Find where the given text appears and provide that cell's center as (x, y) coordinate. 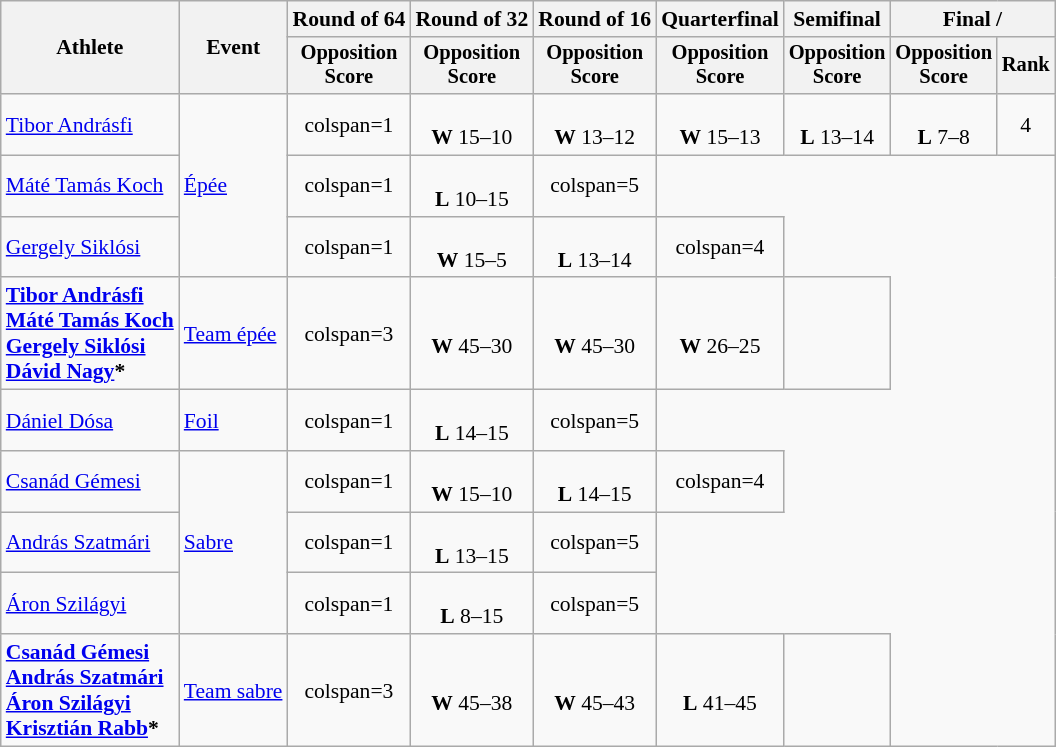
Máté Tamás Koch (90, 186)
Csanád GémesiAndrás SzatmáriÁron SzilágyiKrisztián Rabb* (90, 690)
Team épée (234, 334)
Csanád Gémesi (90, 482)
L 7–8 (944, 124)
Épée (234, 186)
András Szatmári (90, 542)
Round of 64 (348, 19)
Tibor Andrásfi (90, 124)
Round of 32 (472, 19)
Team sabre (234, 690)
Gergely Siklósi (90, 248)
Event (234, 48)
W 45–43 (594, 690)
W 15–13 (720, 124)
Final / (972, 19)
Round of 16 (594, 19)
W 13–12 (594, 124)
Dániel Dósa (90, 420)
Sabre (234, 542)
W 45–38 (472, 690)
Áron Szilágyi (90, 604)
Rank (1026, 66)
L 41–45 (720, 690)
4 (1026, 124)
L 8–15 (472, 604)
Athlete (90, 48)
W 15–5 (472, 248)
W 26–25 (720, 334)
L 13–15 (472, 542)
Quarterfinal (720, 19)
Semifinal (838, 19)
Foil (234, 420)
Tibor AndrásfiMáté Tamás KochGergely SiklósiDávid Nagy* (90, 334)
L 10–15 (472, 186)
